Find where the given text appears and provide that cell's center as [x, y] coordinate. 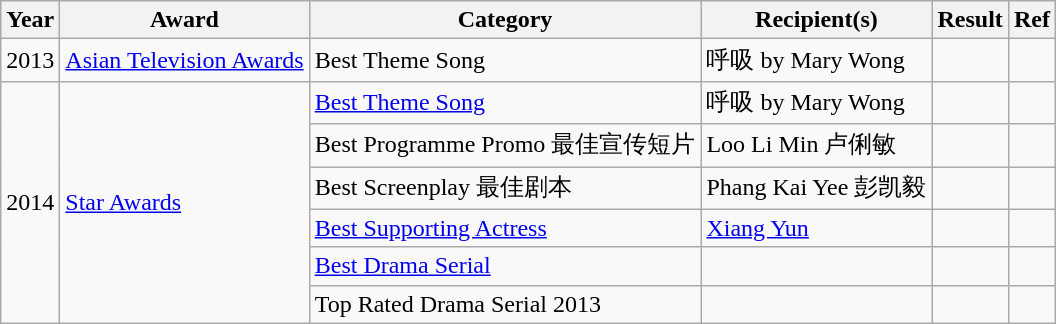
Best Supporting Actress [505, 228]
Year [30, 20]
Award [184, 20]
Best Drama Serial [505, 266]
Star Awards [184, 202]
2014 [30, 202]
Category [505, 20]
Best Screenplay 最佳剧本 [505, 188]
Recipient(s) [816, 20]
Top Rated Drama Serial 2013 [505, 304]
2013 [30, 60]
Loo Li Min 卢俐敏 [816, 146]
Phang Kai Yee 彭凯毅 [816, 188]
Ref [1032, 20]
Xiang Yun [816, 228]
Best Programme Promo 最佳宣传短片 [505, 146]
Asian Television Awards [184, 60]
Result [970, 20]
